From the cell containing the given text, extract its center point as [x, y] coordinate. 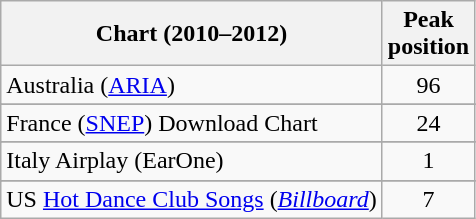
Peakposition [428, 34]
24 [428, 123]
Chart (2010–2012) [192, 34]
96 [428, 85]
Australia (ARIA) [192, 85]
1 [428, 161]
France (SNEP) Download Chart [192, 123]
7 [428, 199]
US Hot Dance Club Songs (Billboard) [192, 199]
Italy Airplay (EarOne) [192, 161]
